Search for the cell housing the specified text and yield its (x, y) center coordinate. 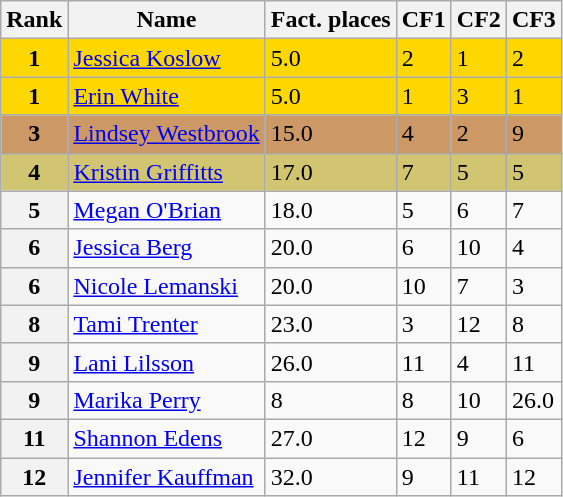
Tami Trenter (166, 324)
Erin White (166, 96)
Shannon Edens (166, 438)
Rank (34, 20)
CF3 (534, 20)
CF1 (424, 20)
27.0 (330, 438)
23.0 (330, 324)
32.0 (330, 477)
Marika Perry (166, 400)
Lani Lilsson (166, 362)
Nicole Lemanski (166, 286)
17.0 (330, 172)
Megan O'Brian (166, 210)
Kristin Griffitts (166, 172)
15.0 (330, 134)
Jessica Berg (166, 248)
Jessica Koslow (166, 58)
Jennifer Kauffman (166, 477)
Lindsey Westbrook (166, 134)
18.0 (330, 210)
CF2 (478, 20)
Fact. places (330, 20)
Name (166, 20)
